Pinpoint the cell where the given text exists, returning its (X, Y) midpoint coordinate. 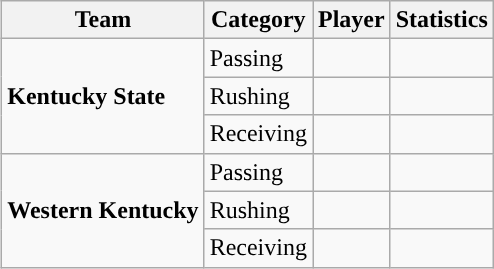
Category (258, 20)
Statistics (442, 20)
Team (103, 20)
Western Kentucky (103, 210)
Kentucky State (103, 96)
Player (351, 20)
